For the text-containing cell, return its midpoint in [x, y] coordinate format. 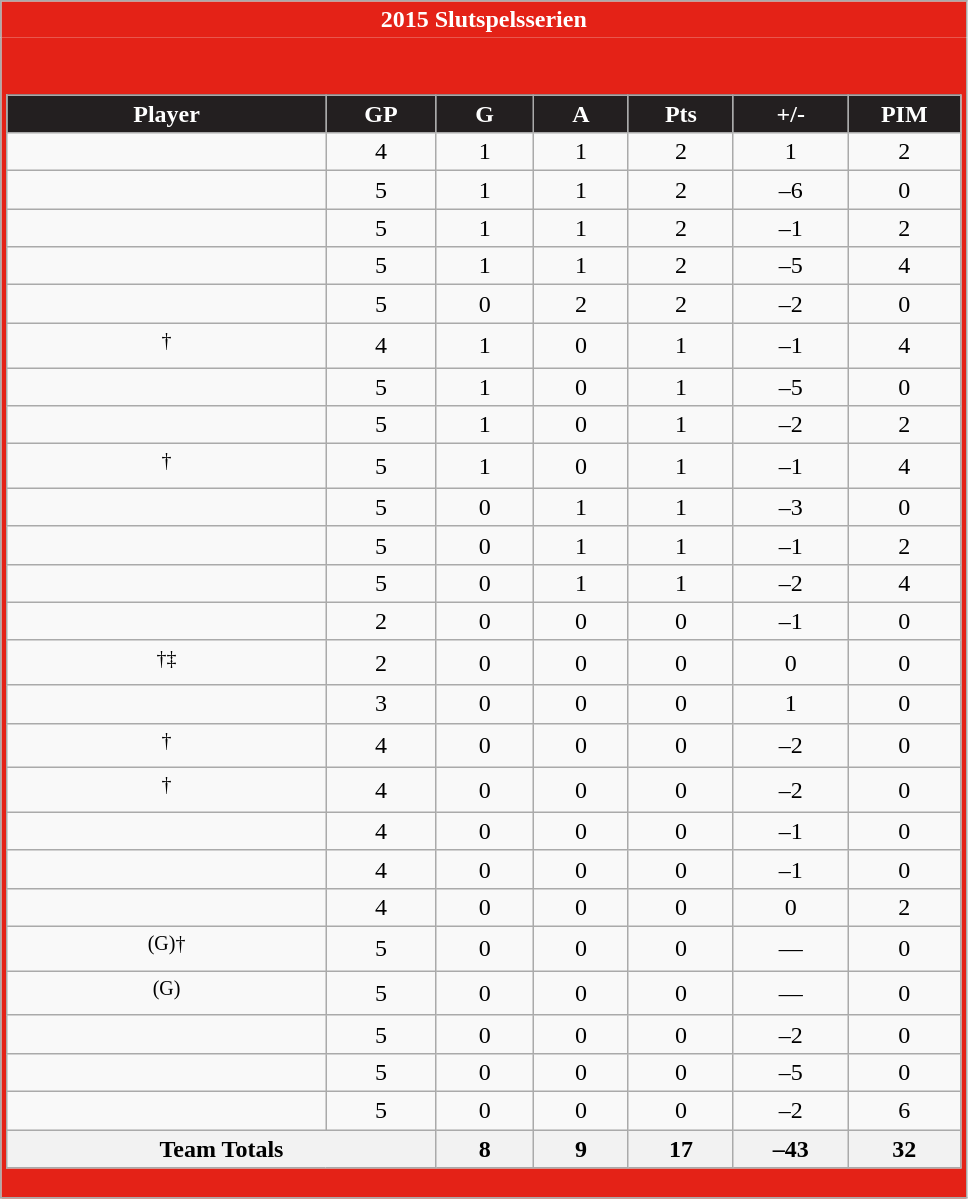
3 [381, 704]
(G)† [166, 948]
Player [166, 114]
(G) [166, 994]
2015 Slutspelsserien [484, 20]
G [485, 114]
GP [381, 114]
A [580, 114]
32 [904, 1149]
–3 [790, 507]
9 [580, 1149]
8 [485, 1149]
–43 [790, 1149]
Team Totals [222, 1149]
17 [680, 1149]
6 [904, 1111]
Pts [680, 114]
†‡ [166, 662]
PIM [904, 114]
–6 [790, 190]
+/- [790, 114]
